Scan for the cell matching the given text and deliver its [X, Y] coordinate at center. 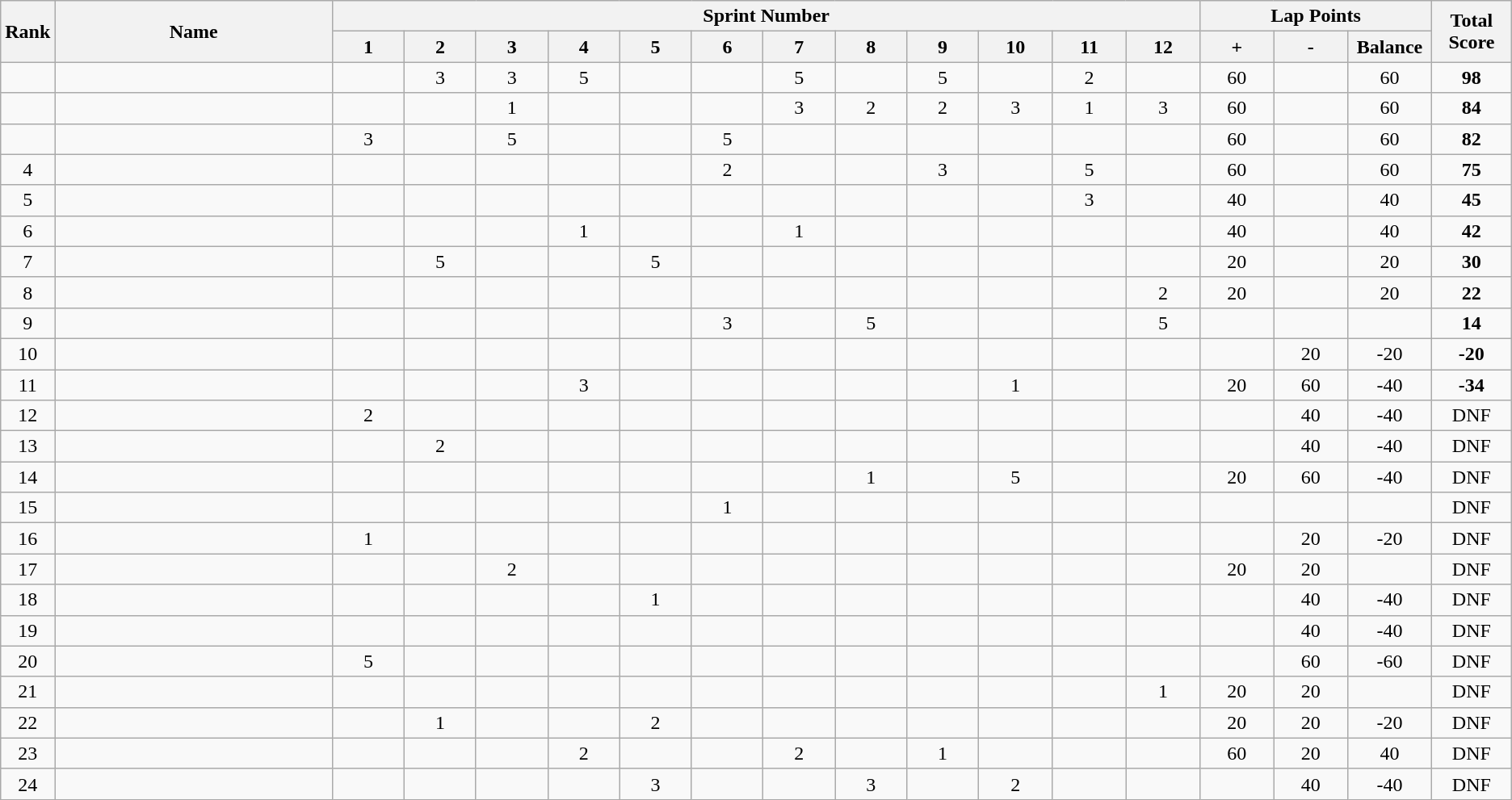
- [1310, 47]
45 [1472, 200]
15 [27, 508]
Name [194, 31]
13 [27, 446]
Balance [1390, 47]
18 [27, 600]
Sprint Number [766, 16]
19 [27, 630]
17 [27, 569]
30 [1472, 262]
75 [1472, 170]
Lap Points [1317, 16]
16 [27, 538]
-34 [1472, 385]
42 [1472, 231]
23 [27, 753]
82 [1472, 139]
98 [1472, 77]
Rank [27, 31]
84 [1472, 108]
24 [27, 784]
-60 [1390, 661]
21 [27, 692]
+ [1237, 47]
TotalScore [1472, 31]
